Locate the cell with the specified text and output its (x, y) center coordinate. 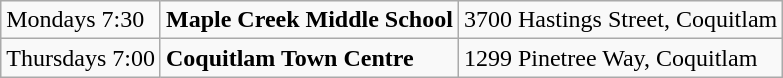
Thursdays 7:00 (81, 58)
3700 Hastings Street, Coquitlam (620, 20)
Maple Creek Middle School (309, 20)
Coquitlam Town Centre (309, 58)
Mondays 7:30 (81, 20)
1299 Pinetree Way, Coquitlam (620, 58)
